Identify which cell holds the provided text, then report its [X, Y] central coordinate. 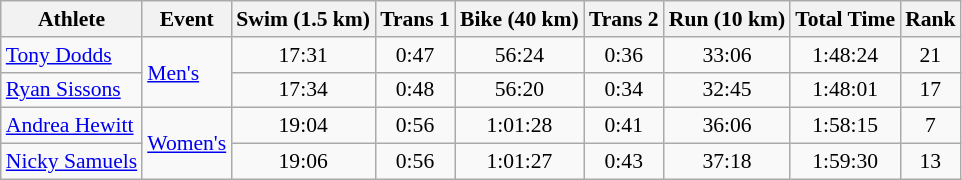
Swim (1.5 km) [303, 19]
56:20 [520, 90]
1:59:30 [845, 162]
0:41 [624, 126]
1:48:01 [845, 90]
Trans 1 [415, 19]
Tony Dodds [72, 55]
1:01:28 [520, 126]
21 [930, 55]
Total Time [845, 19]
13 [930, 162]
0:48 [415, 90]
19:04 [303, 126]
Event [186, 19]
Rank [930, 19]
1:48:24 [845, 55]
33:06 [727, 55]
32:45 [727, 90]
36:06 [727, 126]
Women's [186, 144]
1:58:15 [845, 126]
1:01:27 [520, 162]
Athlete [72, 19]
37:18 [727, 162]
0:34 [624, 90]
56:24 [520, 55]
Nicky Samuels [72, 162]
Andrea Hewitt [72, 126]
19:06 [303, 162]
0:47 [415, 55]
Run (10 km) [727, 19]
17:31 [303, 55]
Ryan Sissons [72, 90]
7 [930, 126]
0:43 [624, 162]
0:36 [624, 55]
Trans 2 [624, 19]
Men's [186, 72]
Bike (40 km) [520, 19]
17:34 [303, 90]
17 [930, 90]
